Determine the (X, Y) coordinate at the center of the cell enclosing the given text.  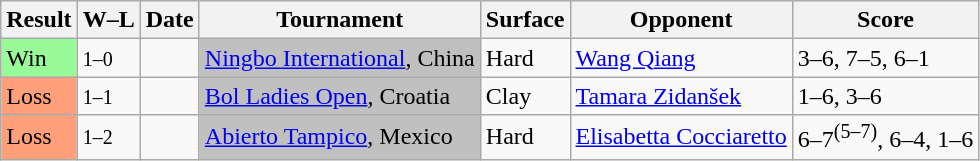
W–L (108, 20)
Date (170, 20)
Opponent (681, 20)
Surface (525, 20)
Wang Qiang (681, 58)
Clay (525, 96)
Win (39, 58)
Ningbo International, China (340, 58)
Elisabetta Cocciaretto (681, 138)
Tournament (340, 20)
3–6, 7–5, 6–1 (885, 58)
Tamara Zidanšek (681, 96)
1–0 (108, 58)
Bol Ladies Open, Croatia (340, 96)
1–1 (108, 96)
Score (885, 20)
1–6, 3–6 (885, 96)
Result (39, 20)
6–7(5–7), 6–4, 1–6 (885, 138)
Abierto Tampico, Mexico (340, 138)
1–2 (108, 138)
